Return [x, y] of the center of cell containing provided text 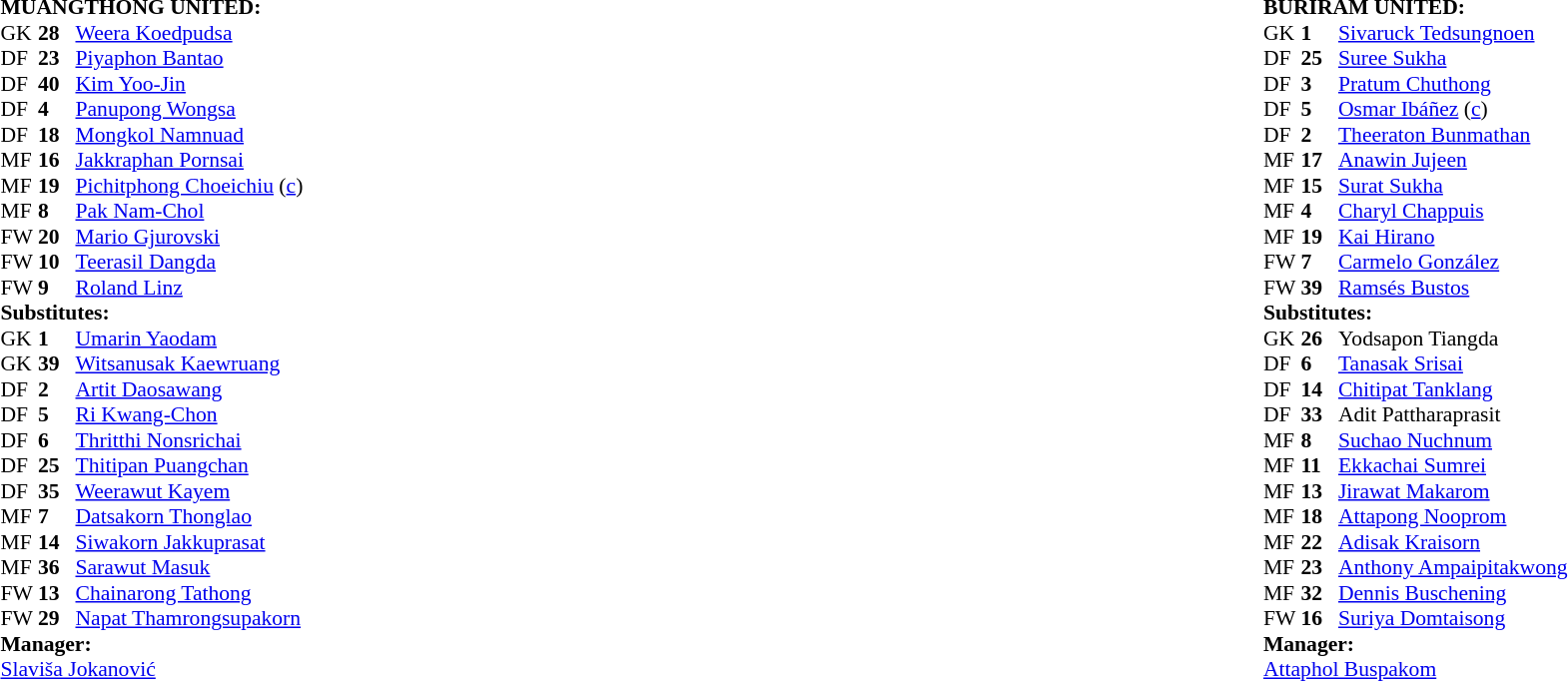
9 [57, 288]
Witsanusak Kaewruang [190, 364]
Suree Sukha [1453, 59]
Thritthi Nonsrichai [190, 440]
10 [57, 263]
Sarawut Masuk [190, 568]
Surat Sukha [1453, 186]
Anawin Jujeen [1453, 161]
Piyaphon Bantao [190, 59]
3 [1319, 84]
Charyl Chappuis [1453, 211]
Carmelo González [1453, 263]
Chitipat Tanklang [1453, 389]
32 [1319, 593]
Thitipan Puangchan [190, 466]
Adit Pattharaprasit [1453, 414]
Mongkol Namnuad [190, 135]
Sivaruck Tedsungnoen [1453, 33]
Kai Hirano [1453, 237]
Umarin Yaodam [190, 339]
Ekkachai Sumrei [1453, 466]
Pak Nam-Chol [190, 211]
Suriya Domtaisong [1453, 618]
29 [57, 618]
11 [1319, 466]
26 [1319, 339]
Jakkraphan Pornsai [190, 161]
Dennis Buschening [1453, 593]
36 [57, 568]
35 [57, 491]
15 [1319, 186]
Roland Linz [190, 288]
Jirawat Makarom [1453, 491]
40 [57, 84]
Suchao Nuchnum [1453, 440]
Ramsés Bustos [1453, 288]
20 [57, 237]
Pichitphong Choeichiu (c) [190, 186]
Siwakorn Jakkuprasat [190, 542]
Artit Daosawang [190, 389]
Mario Gjurovski [190, 237]
Theeraton Bunmathan [1453, 135]
Chainarong Tathong [190, 593]
Anthony Ampaipitakwong [1453, 568]
Datsakorn Thonglao [190, 516]
Ri Kwang-Chon [190, 414]
Kim Yoo-Jin [190, 84]
Yodsapon Tiangda [1453, 339]
28 [57, 33]
17 [1319, 161]
Teerasil Dangda [190, 263]
Osmar Ibáñez (c) [1453, 109]
Attapong Nooprom [1453, 516]
33 [1319, 414]
Panupong Wongsa [190, 109]
Adisak Kraisorn [1453, 542]
Weera Koedpudsa [190, 33]
22 [1319, 542]
Tanasak Srisai [1453, 364]
Weerawut Kayem [190, 491]
Napat Thamrongsupakorn [190, 618]
Pratum Chuthong [1453, 84]
